Return [x, y] of the center of cell containing provided text 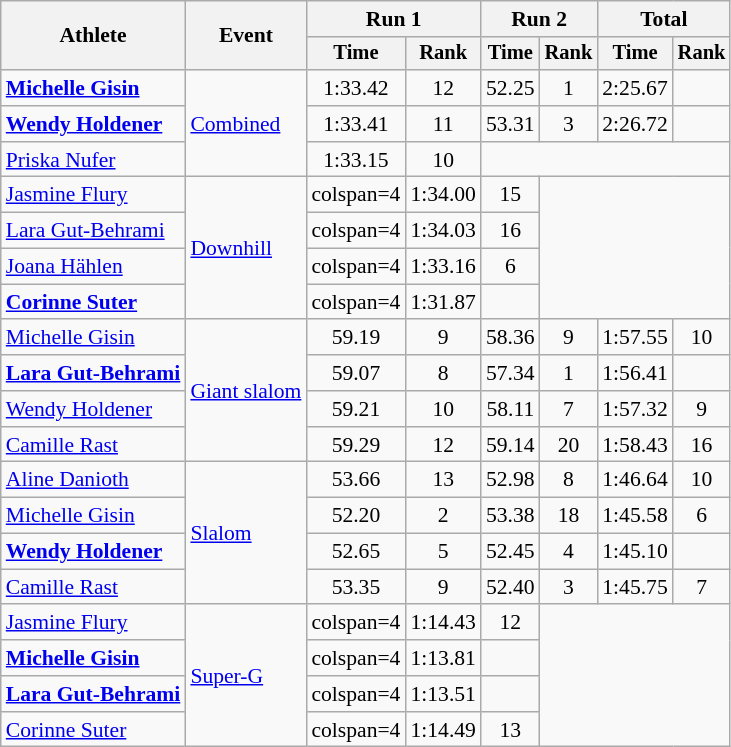
Total [664, 19]
52.65 [356, 552]
58.11 [510, 409]
2:26.72 [634, 124]
53.66 [356, 480]
52.25 [510, 88]
Priska Nufer [94, 160]
15 [510, 195]
1:33.41 [356, 124]
Downhill [246, 248]
Event [246, 36]
57.34 [510, 373]
1:45.75 [634, 587]
1:13.51 [442, 694]
Super-G [246, 676]
20 [569, 445]
52.45 [510, 552]
Aline Danioth [94, 480]
1:33.16 [442, 267]
Run 2 [539, 19]
52.40 [510, 587]
53.38 [510, 516]
1:13.81 [442, 658]
58.36 [510, 338]
11 [442, 124]
53.31 [510, 124]
4 [569, 552]
1:46.64 [634, 480]
53.35 [356, 587]
1:58.43 [634, 445]
1:34.03 [442, 231]
2:25.67 [634, 88]
Combined [246, 124]
52.98 [510, 480]
59.07 [356, 373]
1:14.43 [442, 623]
Run 1 [394, 19]
59.19 [356, 338]
1:56.41 [634, 373]
1:45.10 [634, 552]
5 [442, 552]
59.21 [356, 409]
Corinne Suter [94, 302]
1:33.15 [356, 160]
Joana Hählen [94, 267]
1:57.55 [634, 338]
13 [442, 480]
1:45.58 [634, 516]
1:33.42 [356, 88]
59.29 [356, 445]
1:31.87 [442, 302]
1:34.00 [442, 195]
Giant slalom [246, 391]
52.20 [356, 516]
Slalom [246, 533]
Athlete [94, 36]
2 [442, 516]
59.14 [510, 445]
1:57.32 [634, 409]
18 [569, 516]
